Identify which cell holds the provided text, then report its [x, y] central coordinate. 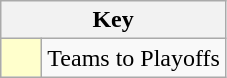
Key [114, 20]
Teams to Playoffs [134, 58]
